Capture the cell that displays the provided text and extract its [X, Y] central coordinate. 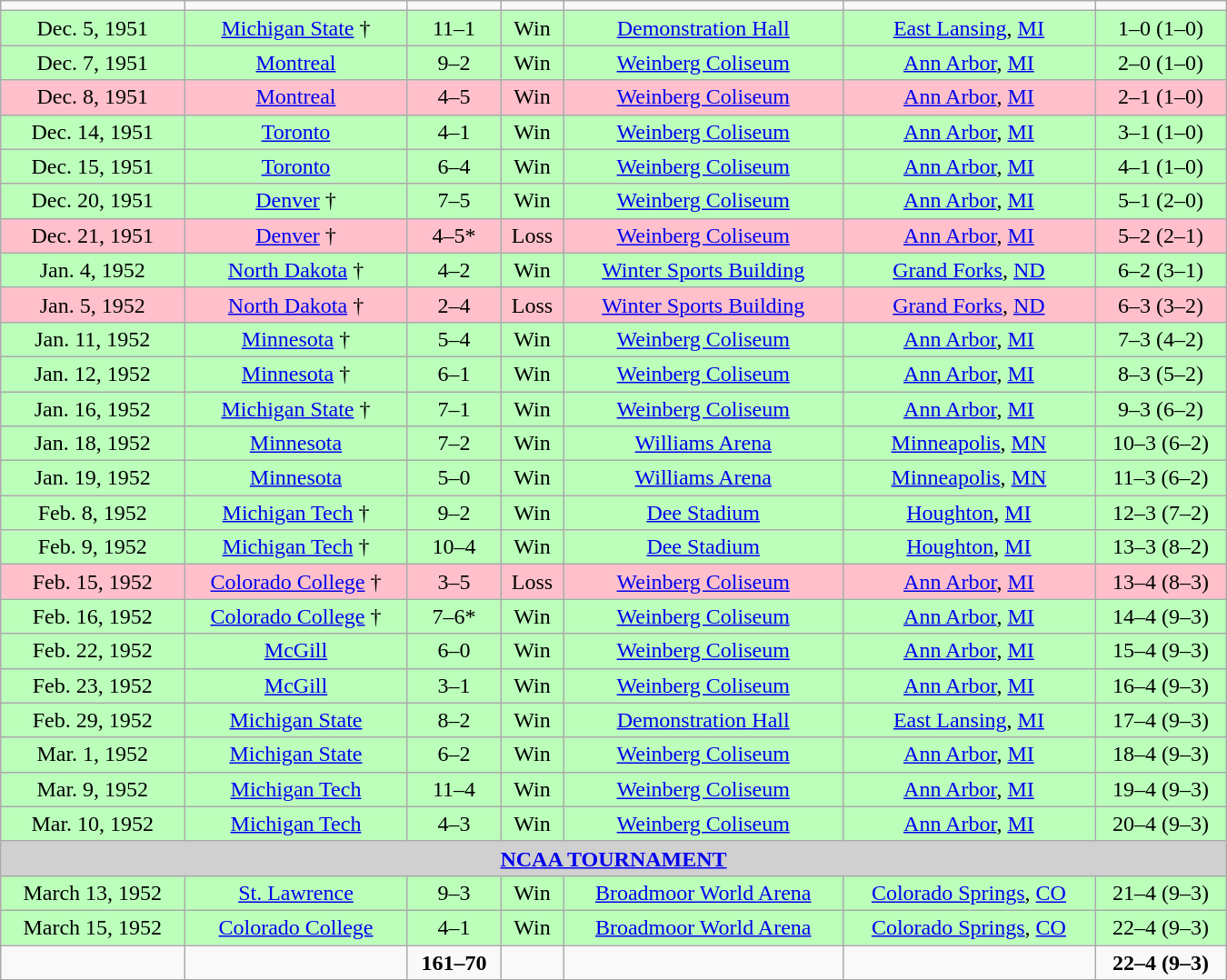
13–3 (8–2) [1161, 547]
2–4 [454, 305]
Jan. 19, 1952 [93, 478]
Jan. 11, 1952 [93, 339]
2–1 (1–0) [1161, 97]
NCAA TOURNAMENT [613, 858]
6–3 (3–2) [1161, 305]
Dec. 14, 1951 [93, 132]
12–3 (7–2) [1161, 513]
Dec. 21, 1951 [93, 235]
11–3 (6–2) [1161, 478]
4–5* [454, 235]
Feb. 29, 1952 [93, 720]
Colorado College [296, 927]
Feb. 22, 1952 [93, 651]
Mar. 10, 1952 [93, 824]
Jan. 5, 1952 [93, 305]
Feb. 16, 1952 [93, 616]
18–4 (9–3) [1161, 755]
Dec. 15, 1951 [93, 166]
6–0 [454, 651]
Feb. 15, 1952 [93, 582]
17–4 (9–3) [1161, 720]
March 15, 1952 [93, 927]
Feb. 8, 1952 [93, 513]
14–4 (9–3) [1161, 616]
4–3 [454, 824]
Dec. 20, 1951 [93, 201]
Dec. 7, 1951 [93, 63]
7–3 (4–2) [1161, 339]
Jan. 4, 1952 [93, 270]
11–4 [454, 789]
19–4 (9–3) [1161, 789]
161–70 [454, 963]
16–4 (9–3) [1161, 685]
3–1 [454, 685]
March 13, 1952 [93, 893]
3–1 (1–0) [1161, 132]
4–5 [454, 97]
5–1 (2–0) [1161, 201]
Jan. 16, 1952 [93, 408]
6–2 [454, 755]
2–0 (1–0) [1161, 63]
7–1 [454, 408]
6–4 [454, 166]
Feb. 9, 1952 [93, 547]
9–3 (6–2) [1161, 408]
8–2 [454, 720]
Feb. 23, 1952 [93, 685]
20–4 (9–3) [1161, 824]
5–0 [454, 478]
5–4 [454, 339]
Dec. 5, 1951 [93, 28]
7–2 [454, 444]
4–2 [454, 270]
Jan. 18, 1952 [93, 444]
10–4 [454, 547]
7–6* [454, 616]
Jan. 12, 1952 [93, 374]
Mar. 9, 1952 [93, 789]
8–3 (5–2) [1161, 374]
Dec. 8, 1951 [93, 97]
6–2 (3–1) [1161, 270]
11–1 [454, 28]
6–1 [454, 374]
7–5 [454, 201]
3–5 [454, 582]
9–3 [454, 893]
10–3 (6–2) [1161, 444]
St. Lawrence [296, 893]
15–4 (9–3) [1161, 651]
5–2 (2–1) [1161, 235]
13–4 (8–3) [1161, 582]
4–1 (1–0) [1161, 166]
1–0 (1–0) [1161, 28]
Mar. 1, 1952 [93, 755]
21–4 (9–3) [1161, 893]
